Extract the (X, Y) coordinate from the center of the cell holding the provided text.  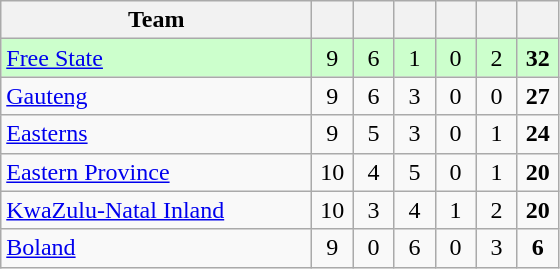
Free State (156, 58)
KwaZulu-Natal Inland (156, 210)
27 (538, 96)
Gauteng (156, 96)
Boland (156, 248)
Easterns (156, 134)
Eastern Province (156, 172)
Team (156, 20)
24 (538, 134)
32 (538, 58)
